Identify which cell holds the provided text, then report its [X, Y] central coordinate. 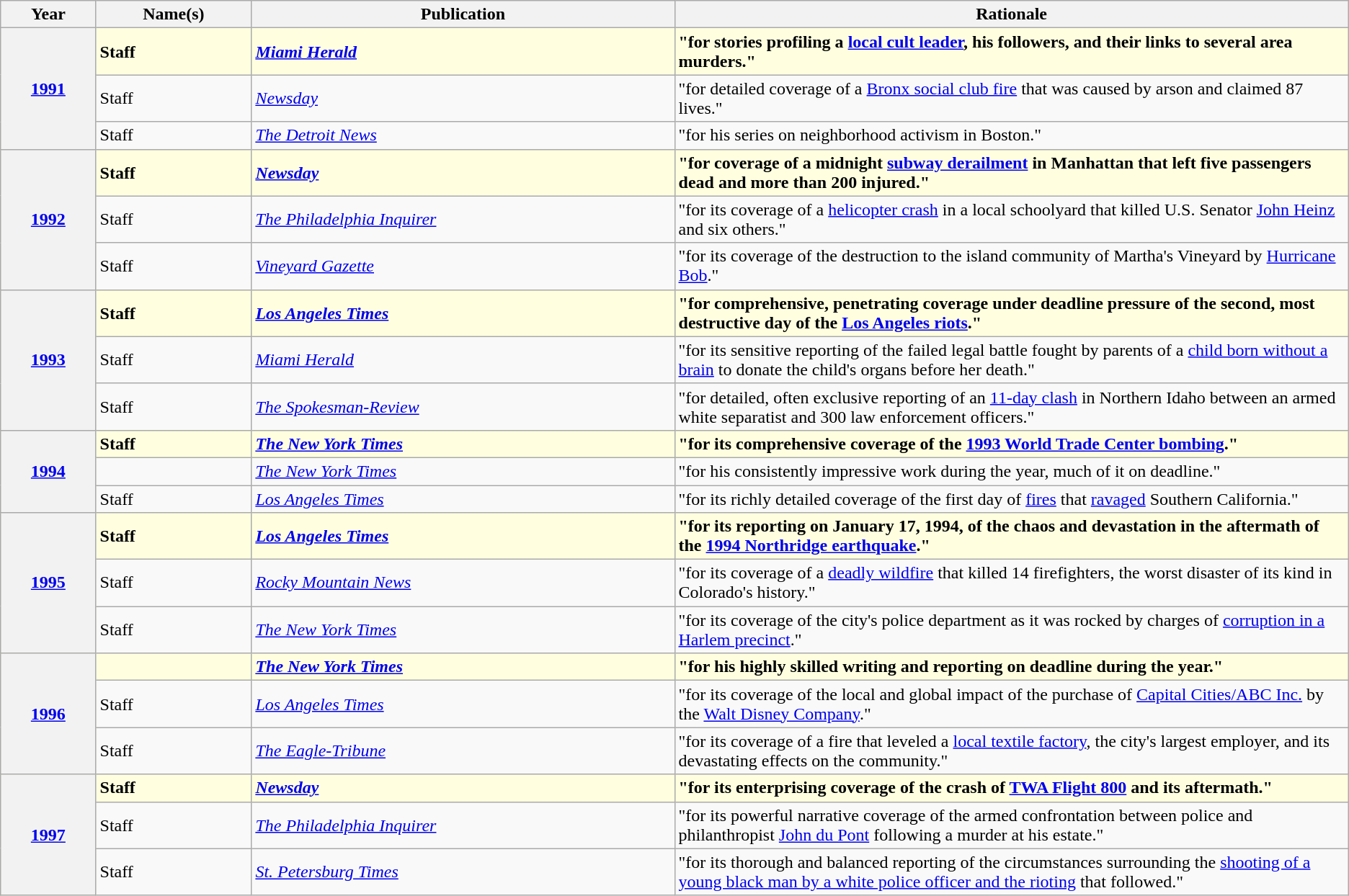
1997 [48, 835]
"for his consistently impressive work during the year, much of it on deadline." [1012, 471]
"for coverage of a midnight subway derailment in Manhattan that left five passengers dead and more than 200 injured." [1012, 173]
"for detailed coverage of a Bronx social club fire that was caused by arson and claimed 87 lives." [1012, 98]
Publication [463, 14]
"for its coverage of the local and global impact of the purchase of Capital Cities/ABC Inc. by the Walt Disney Company." [1012, 704]
1992 [48, 219]
1993 [48, 360]
1991 [48, 89]
"for its powerful narrative coverage of the armed confrontation between police and philanthropist John du Pont following a murder at his estate." [1012, 825]
"for stories profiling a local cult leader, his followers, and their links to several area murders." [1012, 52]
Rationale [1012, 14]
"for its coverage of the destruction to the island community of Martha's Vineyard by Hurricane Bob." [1012, 266]
The Spokesman-Review [463, 406]
"for its enterprising coverage of the crash of TWA Flight 800 and its aftermath." [1012, 788]
"for its coverage of a fire that leveled a local textile factory, the city's largest employer, and its devastating effects on the community." [1012, 751]
"for its richly detailed coverage of the first day of fires that ravaged Southern California." [1012, 499]
"for its coverage of the city's police department as it was rocked by charges of corruption in a Harlem precinct." [1012, 630]
1995 [48, 583]
Year [48, 14]
1994 [48, 471]
"for its comprehensive coverage of the 1993 World Trade Center bombing." [1012, 444]
1996 [48, 714]
The Eagle-Tribune [463, 751]
"for comprehensive, penetrating coverage under deadline pressure of the second, most destructive day of the Los Angeles riots." [1012, 313]
"for detailed, often exclusive reporting of an 11-day clash in Northern Idaho between an armed white separatist and 300 law enforcement officers." [1012, 406]
"for its reporting on January 17, 1994, of the chaos and devastation in the aftermath of the 1994 Northridge earthquake." [1012, 536]
St. Petersburg Times [463, 872]
Vineyard Gazette [463, 266]
Rocky Mountain News [463, 583]
The Detroit News [463, 135]
"for its coverage of a deadly wildfire that killed 14 firefighters, the worst disaster of its kind in Colorado's history." [1012, 583]
"for his series on neighborhood activism in Boston." [1012, 135]
"for his highly skilled writing and reporting on deadline during the year." [1012, 667]
Name(s) [174, 14]
"for its coverage of a helicopter crash in a local schoolyard that killed U.S. Senator John Heinz and six others." [1012, 219]
